Detect which cell encompasses the target text, then output its (x, y) center coordinate. 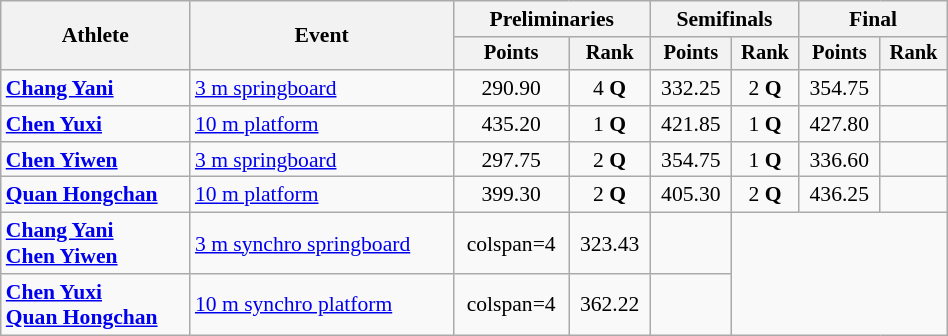
Quan Hongchan (96, 195)
Chen Yiwen (96, 160)
297.75 (511, 160)
399.30 (511, 195)
Event (322, 36)
Athlete (96, 36)
3 m synchro springboard (322, 244)
332.25 (690, 88)
Chang Yani (96, 88)
Final (874, 19)
290.90 (511, 88)
Chen Yuxi (96, 124)
Preliminaries (552, 19)
435.20 (511, 124)
323.43 (610, 244)
362.22 (610, 304)
405.30 (690, 195)
336.60 (840, 160)
Chen Yuxi Quan Hongchan (96, 304)
436.25 (840, 195)
427.80 (840, 124)
4 Q (610, 88)
Chang Yani Chen Yiwen (96, 244)
Semifinals (724, 19)
10 m synchro platform (322, 304)
421.85 (690, 124)
